Extract the (X, Y) coordinate from the center of the cell holding the provided text.  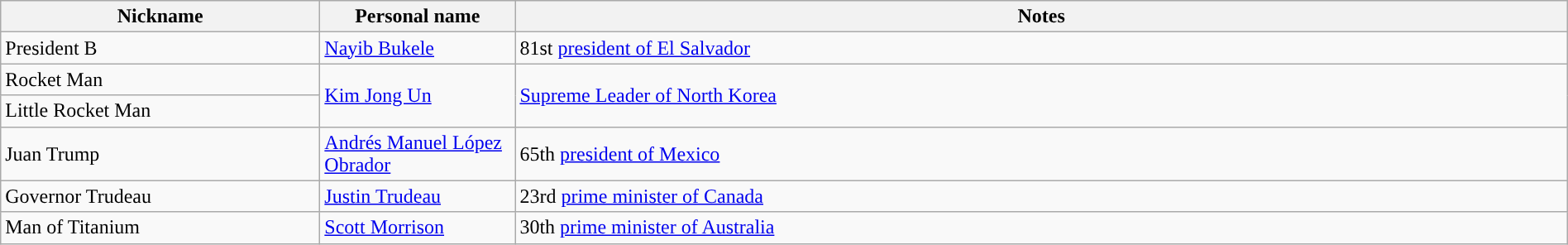
President B (160, 48)
Notes (1041, 17)
Justin Trudeau (418, 196)
Andrés Manuel López Obrador (418, 154)
81st president of El Salvador (1041, 48)
Governor Trudeau (160, 196)
65th president of Mexico (1041, 154)
Man of Titanium (160, 228)
Personal name (418, 17)
Rocket Man (160, 79)
Kim Jong Un (418, 95)
Nayib Bukele (418, 48)
23rd prime minister of Canada (1041, 196)
Little Rocket Man (160, 111)
Scott Morrison (418, 228)
30th prime minister of Australia (1041, 228)
Juan Trump (160, 154)
Supreme Leader of North Korea (1041, 95)
Nickname (160, 17)
